Return [x, y] of the center of cell containing provided text 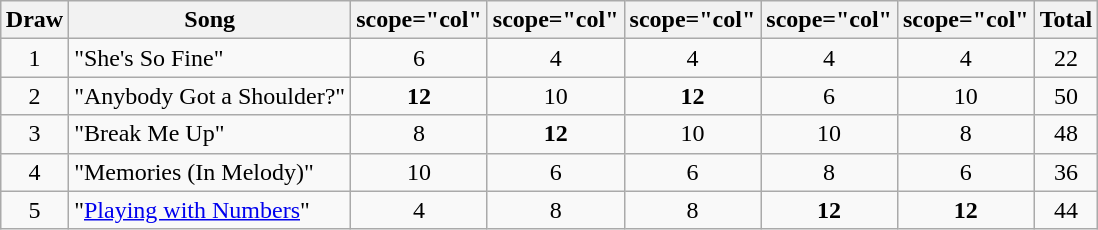
"Break Me Up" [210, 134]
Draw [34, 20]
50 [1066, 96]
"Anybody Got a Shoulder?" [210, 96]
Song [210, 20]
36 [1066, 172]
Total [1066, 20]
"Playing with Numbers" [210, 210]
"Memories (In Melody)" [210, 172]
48 [1066, 134]
2 [34, 96]
"She's So Fine" [210, 58]
44 [1066, 210]
5 [34, 210]
1 [34, 58]
3 [34, 134]
22 [1066, 58]
